Locate the cell with the specified text and output its (X, Y) center coordinate. 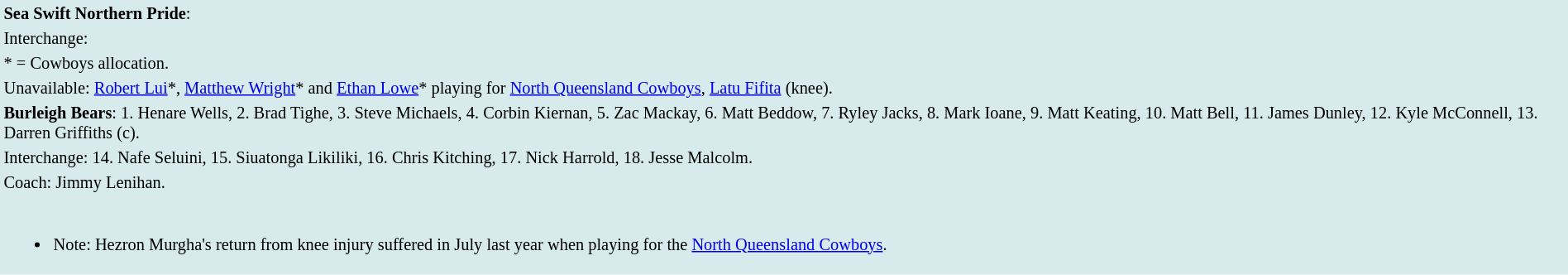
Note: Hezron Murgha's return from knee injury suffered in July last year when playing for the North Queensland Cowboys. (784, 234)
Unavailable: Robert Lui*, Matthew Wright* and Ethan Lowe* playing for North Queensland Cowboys, Latu Fifita (knee). (784, 88)
Interchange: 14. Nafe Seluini, 15. Siuatonga Likiliki, 16. Chris Kitching, 17. Nick Harrold, 18. Jesse Malcolm. (784, 157)
Interchange: (784, 38)
Coach: Jimmy Lenihan. (784, 182)
* = Cowboys allocation. (784, 63)
Sea Swift Northern Pride: (784, 13)
